Provide the (x, y) coordinate of the cell's center where the given text is located.  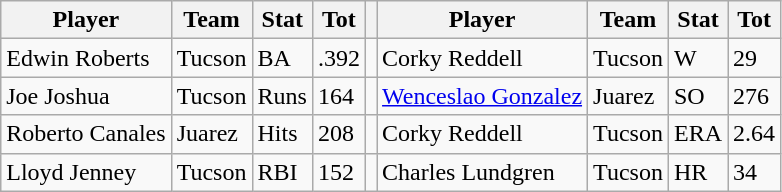
Roberto Canales (86, 134)
152 (338, 172)
34 (754, 172)
ERA (698, 134)
164 (338, 96)
SO (698, 96)
Joe Joshua (86, 96)
RBI (282, 172)
Edwin Roberts (86, 58)
Runs (282, 96)
BA (282, 58)
29 (754, 58)
208 (338, 134)
HR (698, 172)
2.64 (754, 134)
276 (754, 96)
Charles Lundgren (482, 172)
Lloyd Jenney (86, 172)
W (698, 58)
Hits (282, 134)
Wenceslao Gonzalez (482, 96)
.392 (338, 58)
